Provide the [X, Y] coordinate of the cell's center where the given text is located.  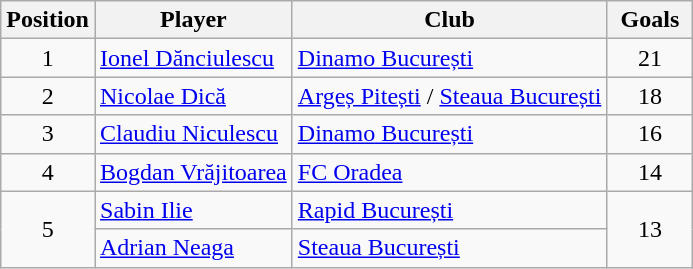
Argeș Pitești / Steaua București [450, 96]
14 [650, 172]
Rapid București [450, 210]
Bogdan Vrăjitoarea [193, 172]
FC Oradea [450, 172]
3 [48, 134]
Steaua București [450, 248]
21 [650, 58]
Nicolae Dică [193, 96]
18 [650, 96]
Position [48, 20]
1 [48, 58]
5 [48, 229]
Goals [650, 20]
Adrian Neaga [193, 248]
Ionel Dănciulescu [193, 58]
Claudiu Niculescu [193, 134]
2 [48, 96]
Sabin Ilie [193, 210]
Player [193, 20]
4 [48, 172]
16 [650, 134]
Club [450, 20]
13 [650, 229]
